Find where the given text appears and provide that cell's center as [x, y] coordinate. 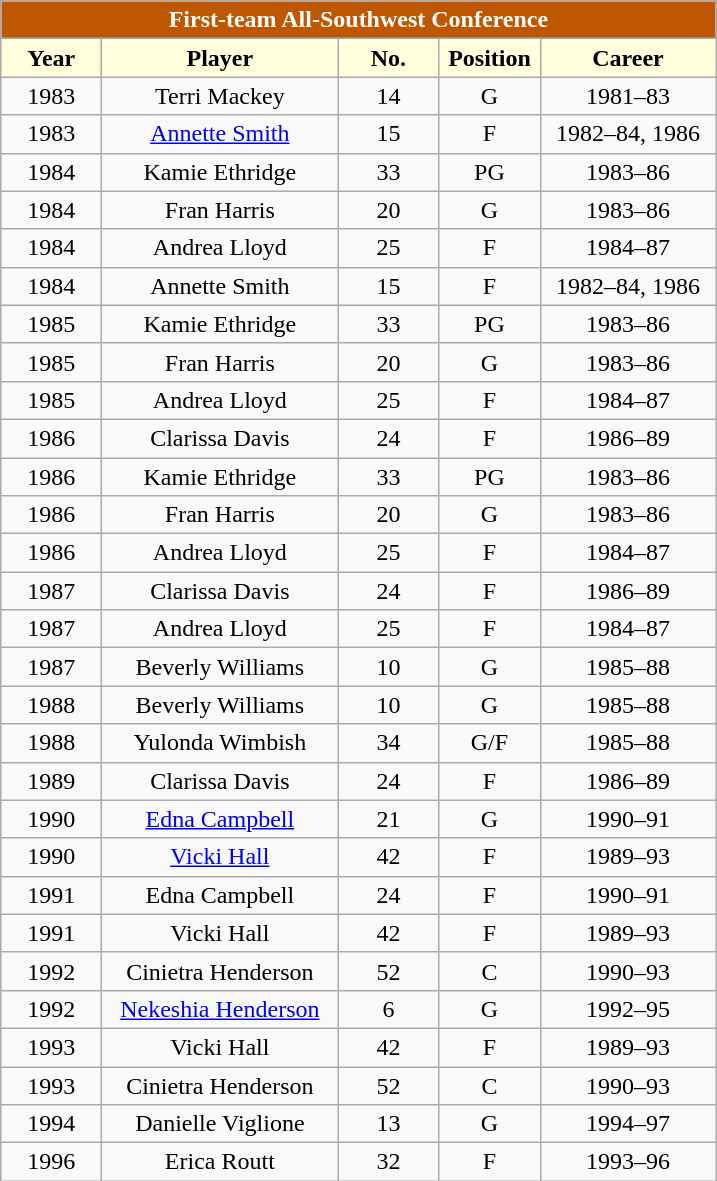
No. [388, 58]
Erica Routt [220, 1162]
21 [388, 819]
32 [388, 1162]
1994–97 [628, 1124]
Yulonda Wimbish [220, 743]
Career [628, 58]
34 [388, 743]
1994 [52, 1124]
1981–83 [628, 96]
Player [220, 58]
6 [388, 1009]
1993–96 [628, 1162]
Nekeshia Henderson [220, 1009]
Year [52, 58]
13 [388, 1124]
1992–95 [628, 1009]
Position [490, 58]
G/F [490, 743]
Danielle Viglione [220, 1124]
First-team All-Southwest Conference [358, 20]
1996 [52, 1162]
1989 [52, 781]
Terri Mackey [220, 96]
14 [388, 96]
